Search for the cell housing the specified text and yield its [x, y] center coordinate. 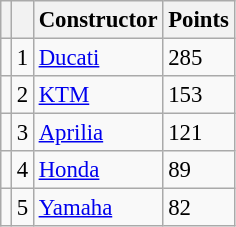
Points [198, 20]
4 [22, 170]
Aprilia [98, 133]
153 [198, 95]
89 [198, 170]
5 [22, 208]
Yamaha [98, 208]
285 [198, 58]
Ducati [98, 58]
82 [198, 208]
121 [198, 133]
Honda [98, 170]
KTM [98, 95]
2 [22, 95]
1 [22, 58]
3 [22, 133]
Constructor [98, 20]
